Detect which cell encompasses the target text, then output its [x, y] center coordinate. 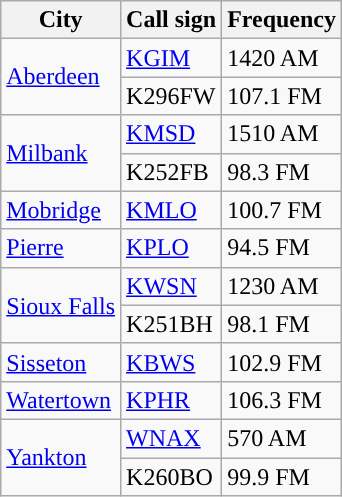
KMLO [172, 210]
Mobridge [61, 210]
94.5 FM [282, 248]
KPHR [172, 400]
WNAX [172, 438]
K260BO [172, 477]
Watertown [61, 400]
98.3 FM [282, 172]
98.1 FM [282, 324]
City [61, 20]
KBWS [172, 362]
100.7 FM [282, 210]
106.3 FM [282, 400]
KWSN [172, 286]
Milbank [61, 153]
1510 AM [282, 134]
99.9 FM [282, 477]
K251BH [172, 324]
KGIM [172, 58]
107.1 FM [282, 96]
Frequency [282, 20]
Aberdeen [61, 77]
Sioux Falls [61, 305]
KMSD [172, 134]
K252FB [172, 172]
Yankton [61, 457]
1230 AM [282, 286]
KPLO [172, 248]
Sisseton [61, 362]
102.9 FM [282, 362]
1420 AM [282, 58]
Call sign [172, 20]
570 AM [282, 438]
K296FW [172, 96]
Pierre [61, 248]
